Capture the cell that displays the provided text and extract its (x, y) central coordinate. 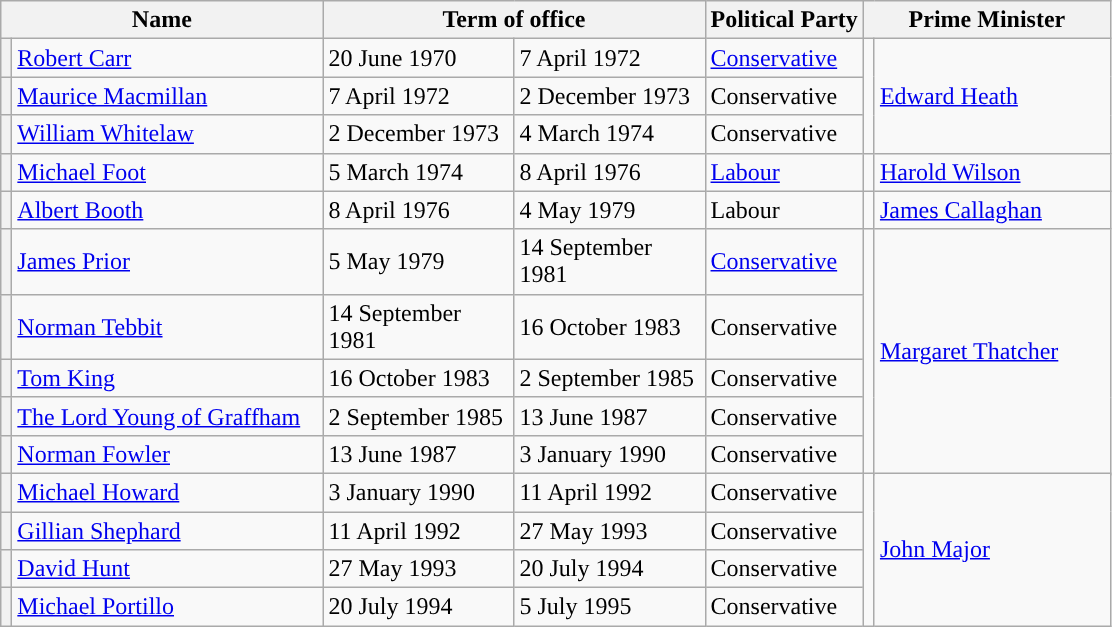
5 March 1974 (418, 172)
4 March 1974 (610, 134)
James Callaghan (992, 210)
Michael Foot (168, 172)
The Lord Young of Graffham (168, 416)
William Whitelaw (168, 134)
Norman Tebbit (168, 326)
Margaret Thatcher (992, 351)
Edward Heath (992, 96)
Tom King (168, 378)
Michael Howard (168, 492)
Robert Carr (168, 58)
Name (162, 20)
James Prior (168, 262)
Gillian Shephard (168, 531)
Norman Fowler (168, 454)
5 July 1995 (610, 607)
Prime Minister (986, 20)
4 May 1979 (610, 210)
Political Party (784, 20)
David Hunt (168, 569)
Michael Portillo (168, 607)
John Major (992, 549)
Albert Booth (168, 210)
Harold Wilson (992, 172)
20 June 1970 (418, 58)
Term of office (514, 20)
5 May 1979 (418, 262)
Maurice Macmillan (168, 96)
